Locate the cell with the specified text and output its [X, Y] center coordinate. 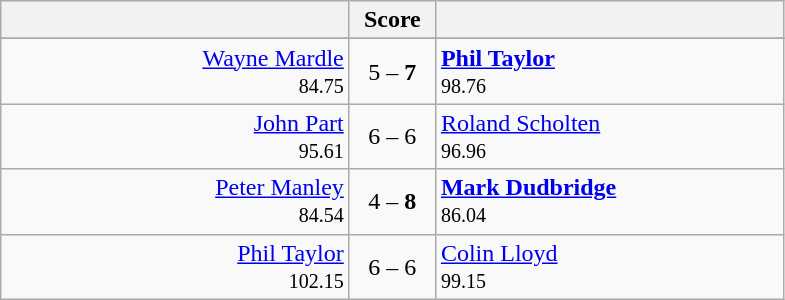
Phil Taylor 102.15 [176, 266]
Phil Taylor 98.76 [610, 72]
Mark Dudbridge 86.04 [610, 202]
Wayne Mardle 84.75 [176, 72]
Score [392, 20]
Colin Lloyd 99.15 [610, 266]
John Part 95.61 [176, 136]
Roland Scholten 96.96 [610, 136]
Peter Manley 84.54 [176, 202]
5 – 7 [392, 72]
4 – 8 [392, 202]
